Scan for the cell matching the given text and deliver its [X, Y] coordinate at center. 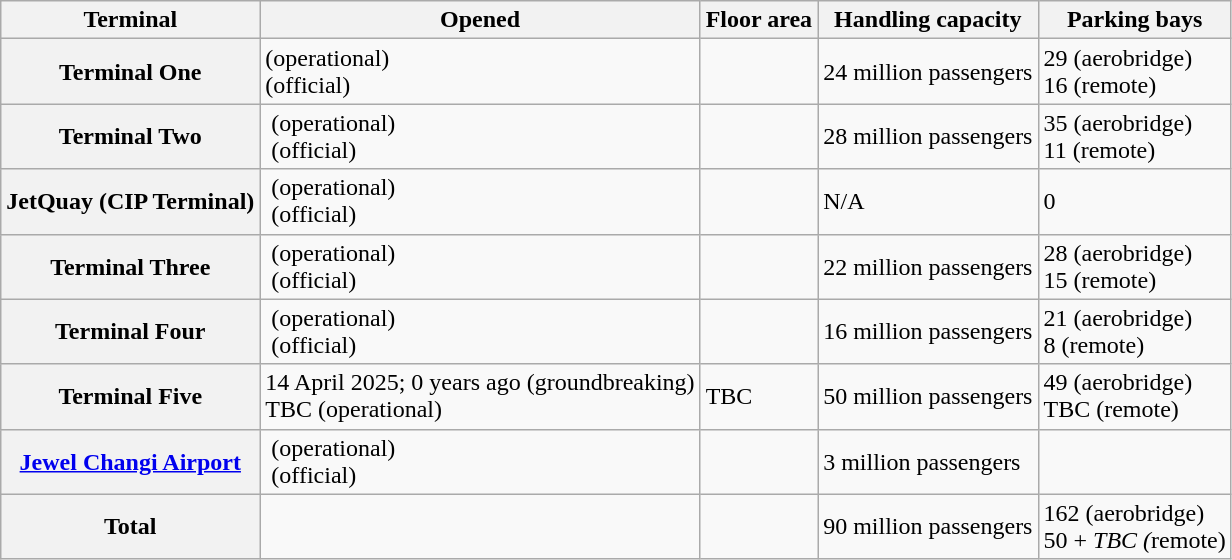
50 million passengers [928, 396]
29 (aerobridge)16 (remote) [1134, 72]
16 million passengers [928, 332]
28 million passengers [928, 136]
162 (aerobridge)50 + TBC (remote) [1134, 526]
35 (aerobridge)11 (remote) [1134, 136]
Terminal One [130, 72]
3 million passengers [928, 462]
Jewel Changi Airport [130, 462]
TBC [758, 396]
N/A [928, 202]
0 [1134, 202]
90 million passengers [928, 526]
JetQuay (CIP Terminal) [130, 202]
Terminal Five [130, 396]
Total [130, 526]
24 million passengers [928, 72]
14 April 2025; 0 years ago (groundbreaking)TBC (operational) [480, 396]
Floor area [758, 20]
Terminal Three [130, 266]
22 million passengers [928, 266]
49 (aerobridge)TBC (remote) [1134, 396]
28 (aerobridge)15 (remote) [1134, 266]
Parking bays [1134, 20]
Handling capacity [928, 20]
21 (aerobridge)8 (remote) [1134, 332]
Terminal Four [130, 332]
Terminal [130, 20]
Terminal Two [130, 136]
Opened [480, 20]
